Scan for the cell matching the given text and deliver its (X, Y) coordinate at center. 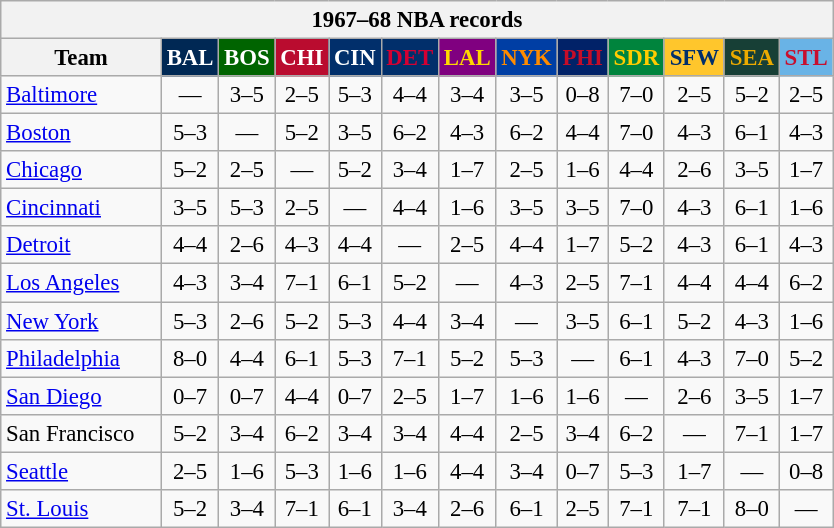
CHI (302, 58)
CIN (355, 58)
PHI (582, 58)
LAL (466, 58)
Baltimore (82, 95)
San Francisco (82, 433)
New York (82, 321)
Cincinnati (82, 208)
Detroit (82, 245)
SDR (636, 58)
Philadelphia (82, 358)
SFW (694, 58)
Chicago (82, 170)
NYK (526, 58)
Boston (82, 133)
BOS (247, 58)
BAL (190, 58)
San Diego (82, 396)
1967–68 NBA records (417, 20)
Team (82, 58)
DET (410, 58)
Seattle (82, 471)
STL (806, 58)
SEA (752, 58)
St. Louis (82, 509)
Los Angeles (82, 283)
